Extract the (X, Y) coordinate from the center of the cell holding the provided text.  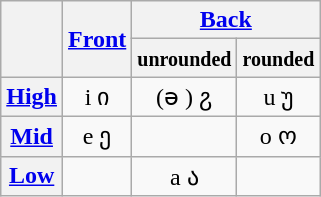
Low (32, 176)
High (32, 97)
o ო (278, 136)
Back (226, 20)
u უ (278, 97)
a ა (184, 176)
Mid (32, 136)
Front (98, 39)
rounded (278, 58)
i ი (98, 97)
e ე (98, 136)
(ə ) ჷ (184, 97)
unrounded (184, 58)
